Provide the (x, y) coordinate of the cell's center where the given text is located.  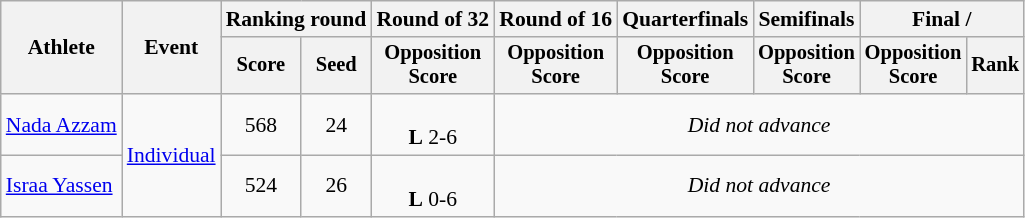
Round of 32 (432, 19)
Event (172, 48)
Israa Yassen (62, 186)
Rank (995, 66)
524 (262, 186)
L 0-6 (432, 186)
Quarterfinals (685, 19)
Seed (336, 66)
Nada Azzam (62, 124)
Athlete (62, 48)
Round of 16 (556, 19)
Semifinals (806, 19)
24 (336, 124)
Ranking round (296, 19)
26 (336, 186)
L 2-6 (432, 124)
Score (262, 66)
Final / (942, 19)
Individual (172, 155)
568 (262, 124)
